Scan for the cell matching the given text and deliver its (x, y) coordinate at center. 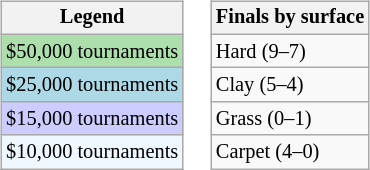
Finals by surface (290, 18)
$15,000 tournaments (92, 119)
$10,000 tournaments (92, 152)
Carpet (4–0) (290, 152)
Hard (9–7) (290, 51)
Legend (92, 18)
Clay (5–4) (290, 85)
$25,000 tournaments (92, 85)
Grass (0–1) (290, 119)
$50,000 tournaments (92, 51)
